Return the (X, Y) coordinate for the center point of the cell that contains the specified text.  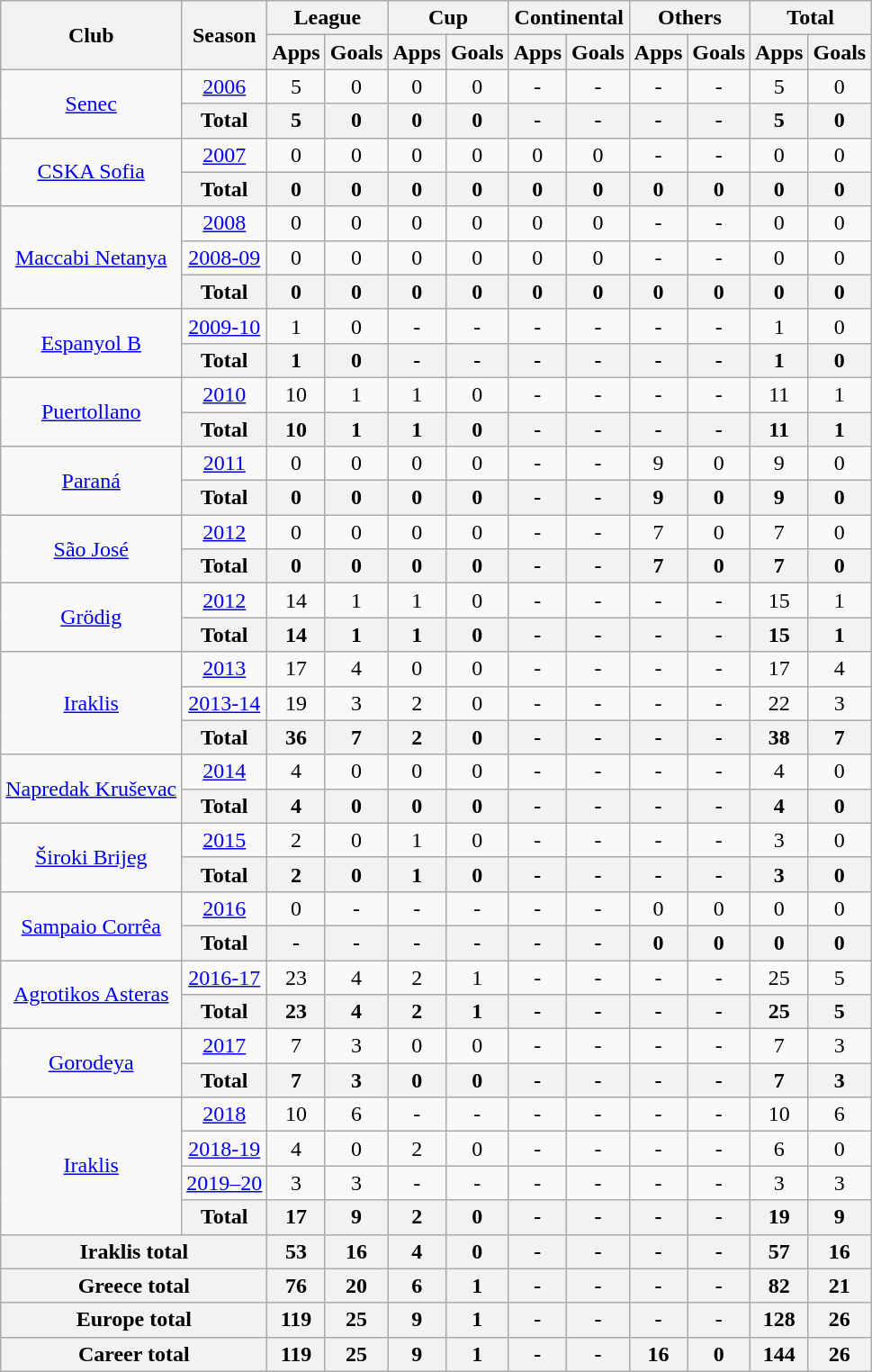
Iraklis total (134, 1251)
2014 (225, 772)
144 (779, 1354)
2008-09 (225, 257)
2013-14 (225, 703)
Career total (134, 1354)
Season (225, 35)
Continental (569, 18)
82 (779, 1286)
2016 (225, 908)
2011 (225, 464)
21 (840, 1286)
Grödig (92, 618)
League (328, 18)
Senec (92, 104)
Maccabi Netanya (92, 257)
2019–20 (225, 1183)
2007 (225, 155)
2018 (225, 1115)
22 (779, 703)
Europe total (134, 1320)
53 (296, 1251)
CSKA Sofia (92, 172)
Puertollano (92, 411)
Agrotikos Asteras (92, 994)
2017 (225, 1046)
Espanyol B (92, 343)
36 (296, 737)
Napredak Kruševac (92, 789)
128 (779, 1320)
2010 (225, 394)
Paraná (92, 481)
20 (356, 1286)
2008 (225, 223)
Sampaio Corrêa (92, 925)
Greece total (134, 1286)
57 (779, 1251)
São José (92, 549)
2013 (225, 669)
Cup (448, 18)
Others (689, 18)
2018-19 (225, 1149)
2009-10 (225, 326)
2015 (225, 840)
Club (92, 35)
38 (779, 737)
2016-17 (225, 977)
2006 (225, 86)
76 (296, 1286)
Široki Brijeg (92, 857)
Gorodeya (92, 1063)
